Search for the cell housing the specified text and yield its (X, Y) center coordinate. 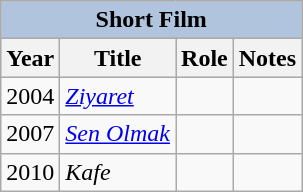
Sen Olmak (118, 134)
Kafe (118, 172)
Short Film (152, 20)
Year (30, 58)
2007 (30, 134)
Title (118, 58)
Notes (267, 58)
2004 (30, 96)
Role (205, 58)
Ziyaret (118, 96)
2010 (30, 172)
